Extract the (x, y) coordinate from the center of the cell holding the provided text.  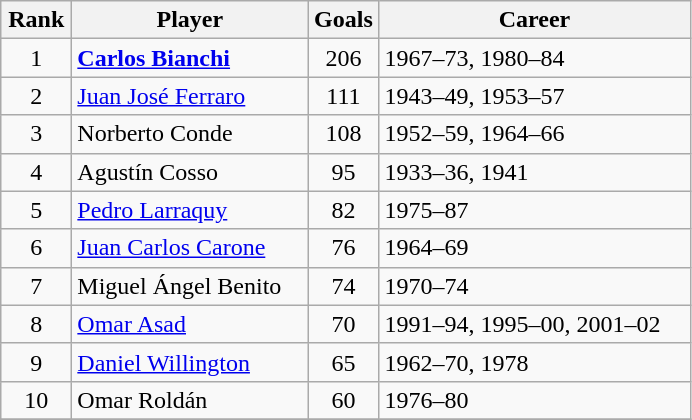
1967–73, 1980–84 (534, 58)
6 (36, 248)
1943–49, 1953–57 (534, 96)
1964–69 (534, 248)
Pedro Larraquy (190, 210)
74 (344, 286)
4 (36, 172)
5 (36, 210)
60 (344, 400)
8 (36, 324)
Norberto Conde (190, 134)
3 (36, 134)
Rank (36, 20)
Juan José Ferraro (190, 96)
Agustín Cosso (190, 172)
65 (344, 362)
Daniel Willington (190, 362)
82 (344, 210)
7 (36, 286)
111 (344, 96)
10 (36, 400)
1 (36, 58)
1962–70, 1978 (534, 362)
1952–59, 1964–66 (534, 134)
76 (344, 248)
1933–36, 1941 (534, 172)
108 (344, 134)
9 (36, 362)
2 (36, 96)
1976–80 (534, 400)
Omar Roldán (190, 400)
Miguel Ángel Benito (190, 286)
Omar Asad (190, 324)
Carlos Bianchi (190, 58)
Goals (344, 20)
1975–87 (534, 210)
206 (344, 58)
Juan Carlos Carone (190, 248)
Player (190, 20)
1991–94, 1995–00, 2001–02 (534, 324)
70 (344, 324)
1970–74 (534, 286)
Career (534, 20)
95 (344, 172)
